For the text-containing cell, return its midpoint in (X, Y) coordinate format. 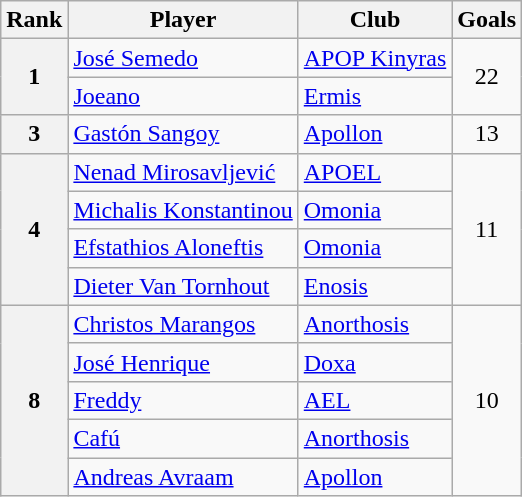
José Henrique (183, 362)
Christos Marangos (183, 324)
Doxa (375, 362)
11 (487, 229)
APOP Kinyras (375, 58)
Efstathios Aloneftis (183, 248)
22 (487, 77)
Club (375, 20)
Andreas Avraam (183, 477)
1 (34, 77)
8 (34, 400)
Dieter Van Tornhout (183, 286)
Gastón Sangoy (183, 134)
AEL (375, 400)
Freddy (183, 400)
Cafú (183, 438)
Player (183, 20)
Nenad Mirosavljević (183, 172)
José Semedo (183, 58)
Enosis (375, 286)
Goals (487, 20)
APOEL (375, 172)
13 (487, 134)
Joeano (183, 96)
Rank (34, 20)
Michalis Konstantinou (183, 210)
Ermis (375, 96)
10 (487, 400)
4 (34, 229)
3 (34, 134)
